Locate the cell with the specified text and output its (X, Y) center coordinate. 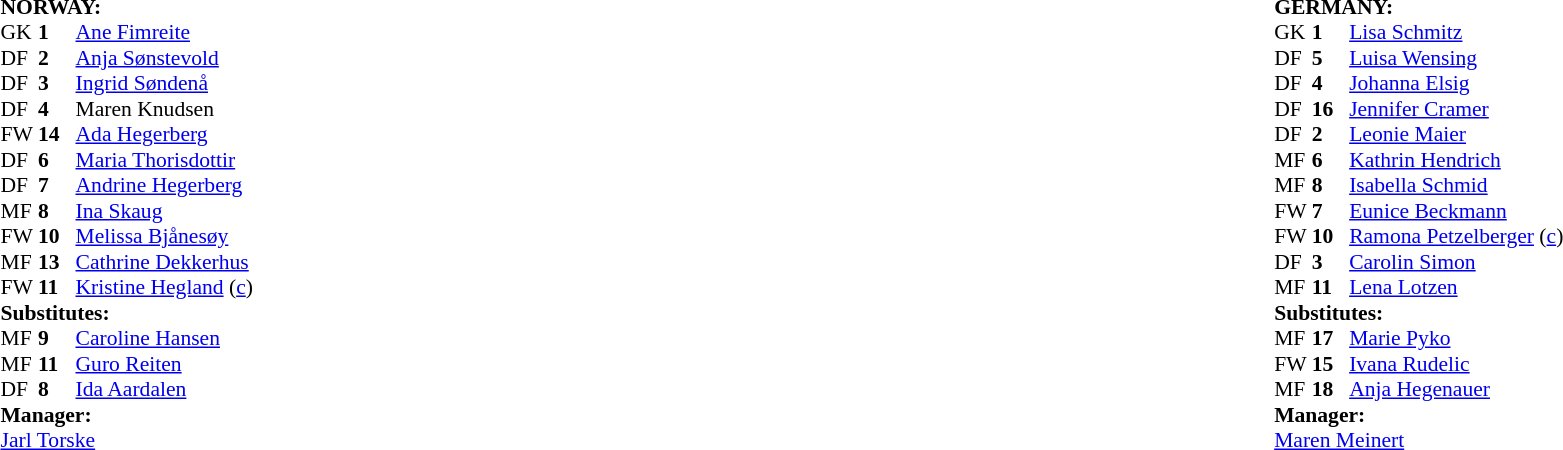
Lisa Schmitz (1456, 33)
Leonie Maier (1456, 135)
Guro Reiten (164, 364)
14 (57, 135)
18 (1331, 389)
Maria Thorisdottir (164, 160)
Maren Knudsen (164, 109)
5 (1331, 58)
Isabella Schmid (1456, 185)
17 (1331, 339)
Ingrid Søndenå (164, 83)
Eunice Beckmann (1456, 211)
Kristine Hegland (c) (164, 287)
Carolin Simon (1456, 262)
Ane Fimreite (164, 33)
Anja Sønstevold (164, 58)
Andrine Hegerberg (164, 185)
Caroline Hansen (164, 339)
Ramona Petzelberger (c) (1456, 237)
Cathrine Dekkerhus (164, 262)
Melissa Bjånesøy (164, 237)
Ivana Rudelic (1456, 364)
Ada Hegerberg (164, 135)
Lena Lotzen (1456, 287)
16 (1331, 109)
15 (1331, 364)
Anja Hegenauer (1456, 389)
Marie Pyko (1456, 339)
Ina Skaug (164, 211)
Kathrin Hendrich (1456, 160)
Ida Aardalen (164, 389)
Johanna Elsig (1456, 83)
Jennifer Cramer (1456, 109)
9 (57, 339)
13 (57, 262)
Luisa Wensing (1456, 58)
